Detect which cell encompasses the target text, then output its (X, Y) center coordinate. 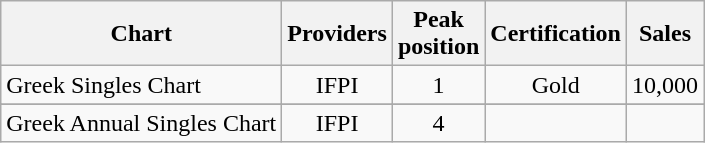
Peak position (438, 34)
Sales (664, 34)
Certification (556, 34)
Greek Annual Singles Chart (142, 123)
1 (438, 85)
Gold (556, 85)
Chart (142, 34)
Greek Singles Chart (142, 85)
10,000 (664, 85)
4 (438, 123)
Providers (338, 34)
